Determine the [x, y] coordinate at the center of the cell enclosing the given text.  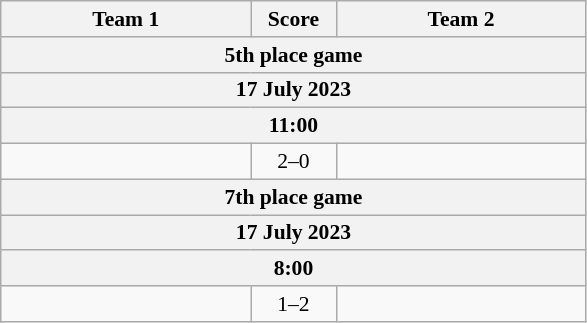
Team 2 [461, 19]
2–0 [294, 162]
Score [294, 19]
5th place game [294, 55]
1–2 [294, 304]
7th place game [294, 197]
8:00 [294, 269]
Team 1 [126, 19]
11:00 [294, 126]
